Detect which cell encompasses the target text, then output its [X, Y] center coordinate. 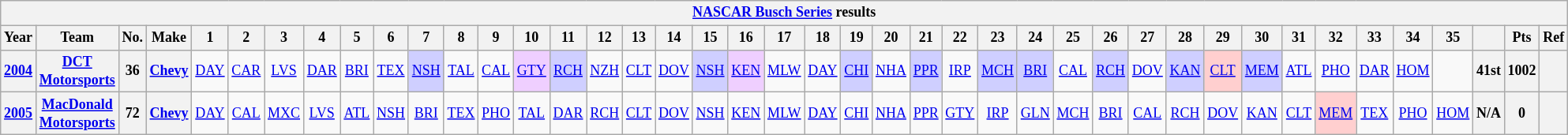
36 [133, 71]
17 [785, 38]
Team [77, 38]
Make [169, 38]
18 [823, 38]
25 [1073, 38]
10 [531, 38]
34 [1413, 38]
GLN [1035, 114]
4 [322, 38]
30 [1262, 38]
N/A [1489, 114]
CAR [246, 71]
6 [392, 38]
33 [1375, 38]
72 [133, 114]
Ref [1554, 38]
1002 [1522, 71]
2 [246, 38]
9 [496, 38]
5 [357, 38]
7 [426, 38]
23 [998, 38]
26 [1111, 38]
1 [210, 38]
Year [19, 38]
No. [133, 38]
19 [857, 38]
21 [925, 38]
NASCAR Busch Series results [785, 13]
14 [674, 38]
31 [1299, 38]
11 [568, 38]
12 [605, 38]
2005 [19, 114]
DCT Motorsports [77, 71]
41st [1489, 71]
NZH [605, 71]
2004 [19, 71]
28 [1185, 38]
MXC [284, 114]
29 [1223, 38]
0 [1522, 114]
3 [284, 38]
35 [1453, 38]
Pts [1522, 38]
22 [960, 38]
16 [746, 38]
13 [640, 38]
MacDonald Motorsports [77, 114]
32 [1336, 38]
27 [1147, 38]
24 [1035, 38]
15 [711, 38]
20 [891, 38]
8 [461, 38]
